Output the (X, Y) coordinate of the center of the cell containing the given text.  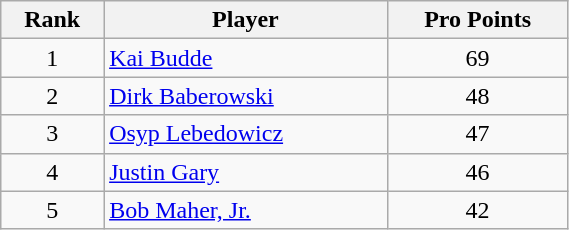
Player (246, 20)
Pro Points (478, 20)
Kai Budde (246, 58)
48 (478, 96)
1 (52, 58)
Rank (52, 20)
2 (52, 96)
69 (478, 58)
3 (52, 134)
4 (52, 172)
Dirk Baberowski (246, 96)
47 (478, 134)
Justin Gary (246, 172)
Bob Maher, Jr. (246, 210)
42 (478, 210)
46 (478, 172)
5 (52, 210)
Osyp Lebedowicz (246, 134)
